Extract the [x, y] coordinate from the center of the cell holding the provided text.  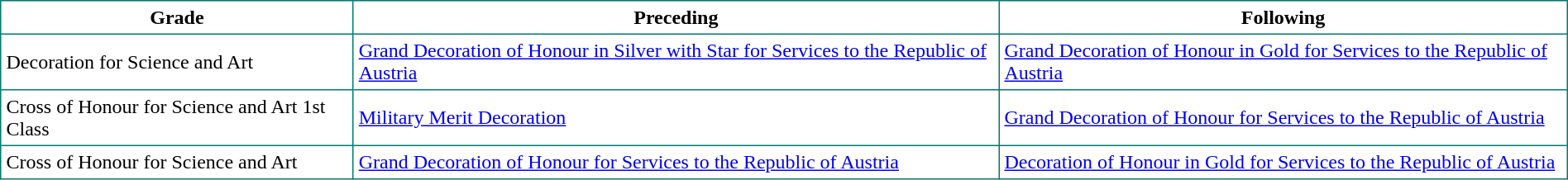
Grade [177, 17]
Preceding [676, 17]
Decoration of Honour in Gold for Services to the Republic of Austria [1284, 162]
Grand Decoration of Honour in Silver with Star for Services to the Republic of Austria [676, 62]
Grand Decoration of Honour in Gold for Services to the Republic of Austria [1284, 62]
Cross of Honour for Science and Art 1st Class [177, 118]
Following [1284, 17]
Cross of Honour for Science and Art [177, 162]
Military Merit Decoration [676, 118]
Decoration for Science and Art [177, 62]
